Find where the given text appears and provide that cell's center as (X, Y) coordinate. 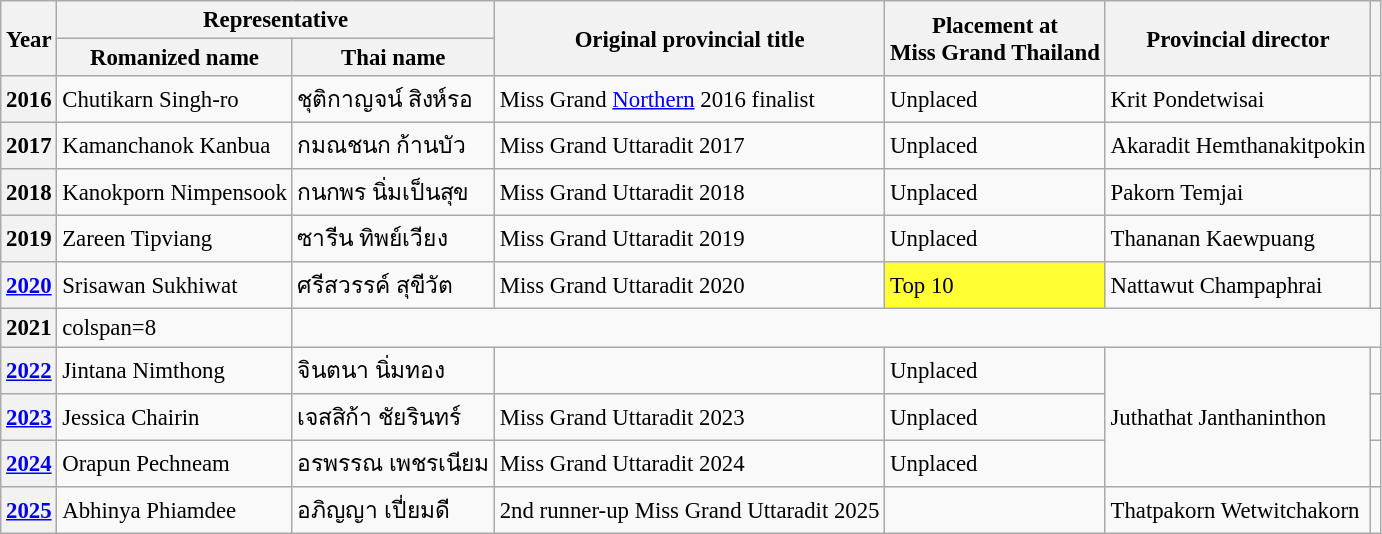
Placement atMiss Grand Thailand (995, 38)
กนกพร นิ่มเป็นสุข (393, 192)
จินตนา นิ่มทอง (393, 370)
Kamanchanok Kanbua (174, 146)
2nd runner-up Miss Grand Uttaradit 2025 (689, 510)
Kanokporn Nimpensook (174, 192)
Nattawut Champaphrai (1238, 286)
Pakorn Temjai (1238, 192)
2022 (29, 370)
Miss Grand Uttaradit 2019 (689, 240)
Provincial director (1238, 38)
กมณชนก ก้านบัว (393, 146)
2025 (29, 510)
Abhinya Phiamdee (174, 510)
Zareen Tipviang (174, 240)
เจสสิก้า ชัยรินทร์ (393, 416)
Thananan Kaewpuang (1238, 240)
2023 (29, 416)
Miss Grand Uttaradit 2024 (689, 464)
2019 (29, 240)
Representative (276, 20)
ซารีน ทิพย์เวียง (393, 240)
2017 (29, 146)
Miss Grand Uttaradit 2020 (689, 286)
Miss Grand Northern 2016 finalist (689, 100)
Jintana Nimthong (174, 370)
อรพรรณ เพชรเนียม (393, 464)
Krit Pondetwisai (1238, 100)
Chutikarn Singh-ro (174, 100)
ชุติกาญจน์ สิงห์รอ (393, 100)
2018 (29, 192)
Miss Grand Uttaradit 2018 (689, 192)
อภิญญา เปี่ยมดี (393, 510)
2020 (29, 286)
colspan=8 (174, 328)
Romanized name (174, 58)
ศรีสวรรค์ สุขีวัต (393, 286)
Jessica Chairin (174, 416)
2021 (29, 328)
Juthathat Janthaninthon (1238, 417)
Orapun Pechneam (174, 464)
Top 10 (995, 286)
Miss Grand Uttaradit 2023 (689, 416)
Miss Grand Uttaradit 2017 (689, 146)
Original provincial title (689, 38)
Akaradit Hemthanakitpokin (1238, 146)
Srisawan Sukhiwat (174, 286)
2024 (29, 464)
Year (29, 38)
Thatpakorn Wetwitchakorn (1238, 510)
2016 (29, 100)
Thai name (393, 58)
